Extract the (X, Y) coordinate from the center of the cell holding the provided text.  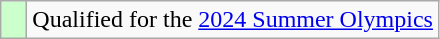
Qualified for the 2024 Summer Olympics (233, 20)
